Scan for the cell matching the given text and deliver its [x, y] coordinate at center. 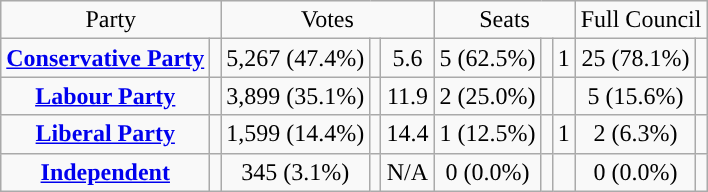
5,267 (47.4%) [296, 58]
345 (3.1%) [296, 172]
11.9 [408, 96]
14.4 [408, 134]
2 (6.3%) [636, 134]
25 (78.1%) [636, 58]
N/A [408, 172]
Independent [106, 172]
5.6 [408, 58]
1 (12.5%) [488, 134]
1,599 (14.4%) [296, 134]
2 (25.0%) [488, 96]
Party [111, 20]
3,899 (35.1%) [296, 96]
Conservative Party [106, 58]
5 (62.5%) [488, 58]
Full Council [641, 20]
Labour Party [106, 96]
5 (15.6%) [636, 96]
Votes [328, 20]
Liberal Party [106, 134]
Seats [504, 20]
